Detect which cell encompasses the target text, then output its (X, Y) center coordinate. 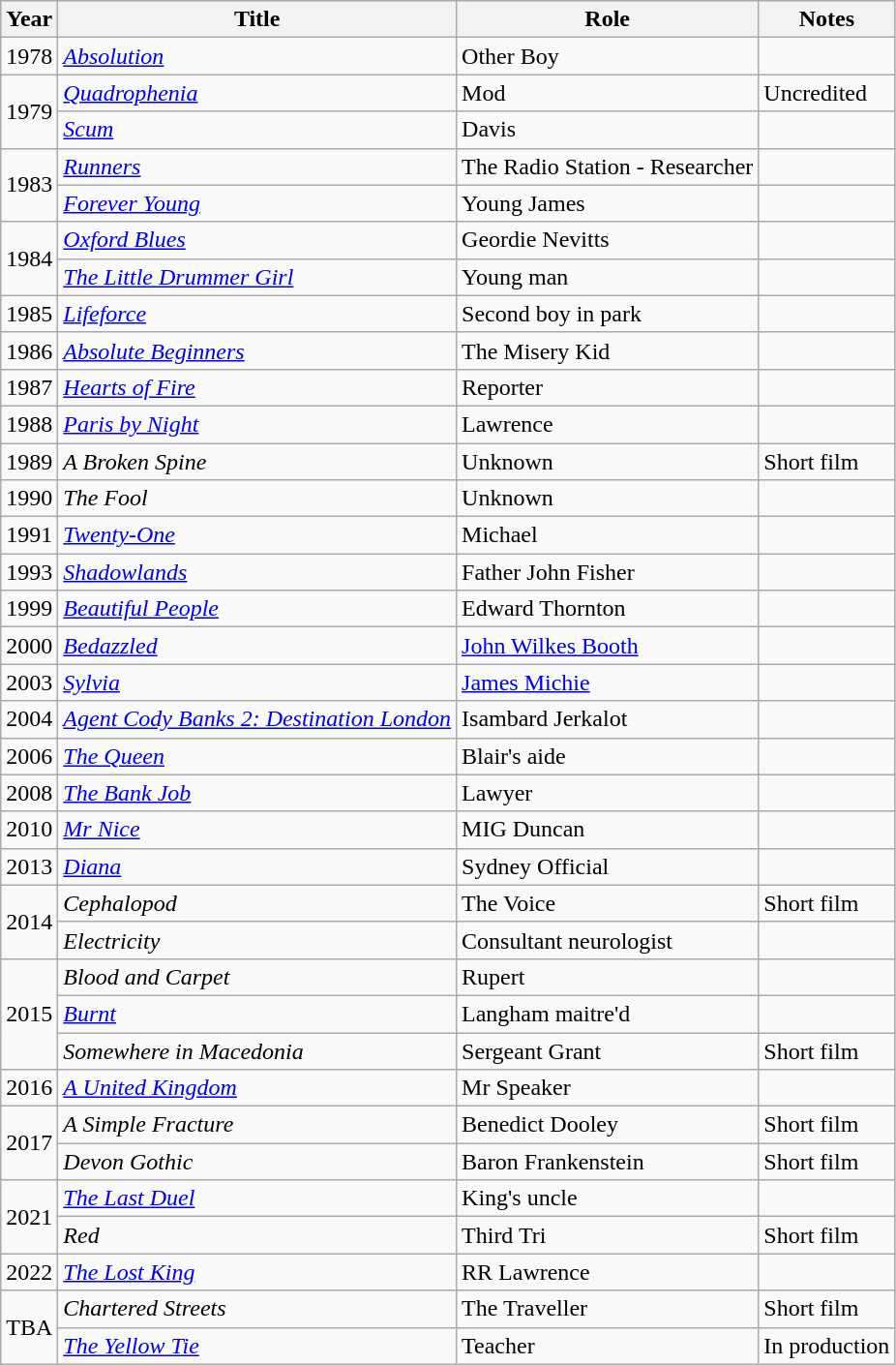
The Misery Kid (608, 350)
The Voice (608, 903)
2004 (29, 719)
The Last Duel (257, 1198)
2017 (29, 1143)
Consultant neurologist (608, 940)
1985 (29, 314)
TBA (29, 1327)
Young man (608, 277)
A United Kingdom (257, 1088)
Davis (608, 130)
2022 (29, 1272)
A Simple Fracture (257, 1125)
Benedict Dooley (608, 1125)
Role (608, 19)
James Michie (608, 682)
Paris by Night (257, 424)
1979 (29, 111)
2000 (29, 646)
The Queen (257, 756)
Cephalopod (257, 903)
Blood and Carpet (257, 977)
The Traveller (608, 1309)
In production (826, 1346)
1987 (29, 387)
Year (29, 19)
The Lost King (257, 1272)
Lawrence (608, 424)
Bedazzled (257, 646)
A Broken Spine (257, 462)
RR Lawrence (608, 1272)
1983 (29, 185)
2014 (29, 922)
1989 (29, 462)
Hearts of Fire (257, 387)
Lawyer (608, 793)
Sergeant Grant (608, 1050)
Forever Young (257, 203)
Mr Nice (257, 830)
Burnt (257, 1014)
Young James (608, 203)
Red (257, 1235)
Oxford Blues (257, 240)
2010 (29, 830)
2008 (29, 793)
1990 (29, 499)
1991 (29, 535)
Sylvia (257, 682)
Chartered Streets (257, 1309)
Absolution (257, 56)
Quadrophenia (257, 93)
Twenty-One (257, 535)
Title (257, 19)
1986 (29, 350)
Father John Fisher (608, 572)
Absolute Beginners (257, 350)
Agent Cody Banks 2: Destination London (257, 719)
Scum (257, 130)
The Radio Station - Researcher (608, 167)
Teacher (608, 1346)
Blair's aide (608, 756)
1988 (29, 424)
2021 (29, 1217)
Edward Thornton (608, 609)
Third Tri (608, 1235)
2003 (29, 682)
King's uncle (608, 1198)
Second boy in park (608, 314)
1993 (29, 572)
Geordie Nevitts (608, 240)
Runners (257, 167)
The Fool (257, 499)
Mod (608, 93)
Reporter (608, 387)
2006 (29, 756)
MIG Duncan (608, 830)
1978 (29, 56)
Isambard Jerkalot (608, 719)
Somewhere in Macedonia (257, 1050)
1984 (29, 258)
Notes (826, 19)
The Yellow Tie (257, 1346)
Michael (608, 535)
2016 (29, 1088)
2013 (29, 866)
Sydney Official (608, 866)
Diana (257, 866)
2015 (29, 1014)
Mr Speaker (608, 1088)
Devon Gothic (257, 1162)
Uncredited (826, 93)
Electricity (257, 940)
Lifeforce (257, 314)
The Little Drummer Girl (257, 277)
Langham maitre'd (608, 1014)
Beautiful People (257, 609)
John Wilkes Booth (608, 646)
1999 (29, 609)
The Bank Job (257, 793)
Rupert (608, 977)
Baron Frankenstein (608, 1162)
Other Boy (608, 56)
Shadowlands (257, 572)
